From the cell containing the given text, extract its center point as (x, y) coordinate. 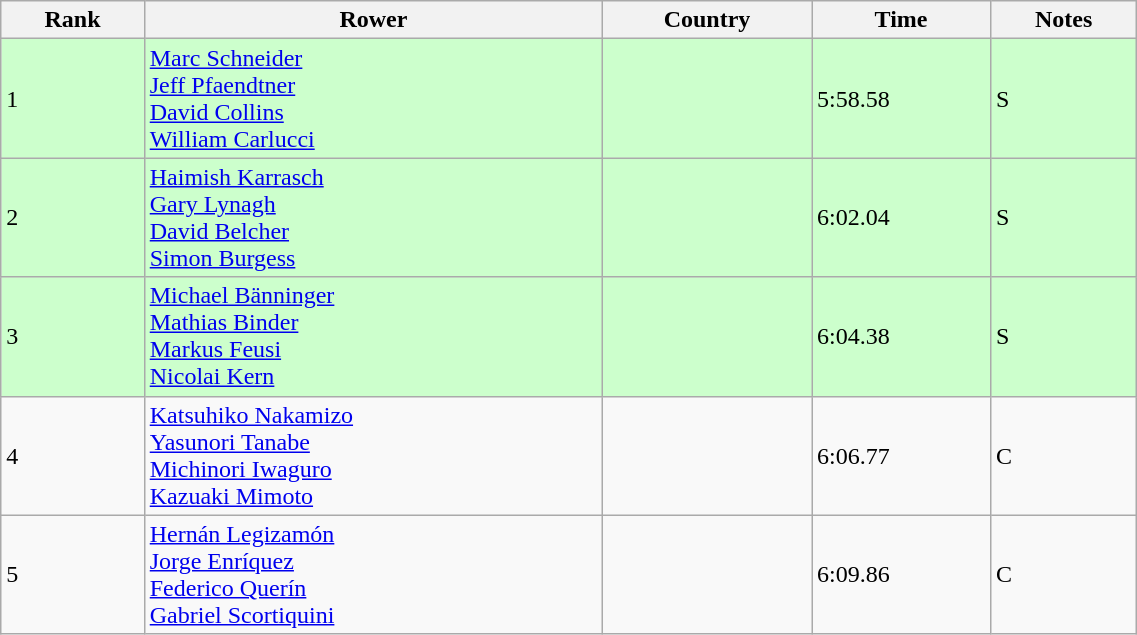
5 (72, 574)
6:04.38 (902, 336)
3 (72, 336)
Rank (72, 20)
6:09.86 (902, 574)
Notes (1064, 20)
2 (72, 218)
Katsuhiko NakamizoYasunori TanabeMichinori IwaguroKazuaki Mimoto (373, 456)
Haimish KarraschGary LynaghDavid BelcherSimon Burgess (373, 218)
Marc SchneiderJeff PfaendtnerDavid CollinsWilliam Carlucci (373, 98)
Country (708, 20)
1 (72, 98)
Time (902, 20)
4 (72, 456)
Rower (373, 20)
Hernán LegizamónJorge EnríquezFederico QuerínGabriel Scortiquini (373, 574)
6:06.77 (902, 456)
6:02.04 (902, 218)
Michael BänningerMathias BinderMarkus FeusiNicolai Kern (373, 336)
5:58.58 (902, 98)
